Pinpoint the cell where the given text exists, returning its (X, Y) midpoint coordinate. 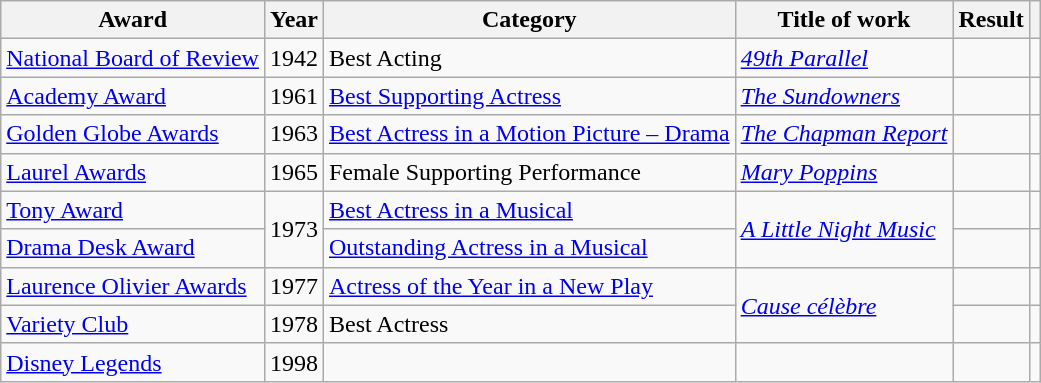
Laurence Olivier Awards (133, 286)
Best Acting (529, 58)
1973 (294, 229)
Best Actress (529, 324)
Variety Club (133, 324)
1978 (294, 324)
Best Supporting Actress (529, 96)
Award (133, 20)
Golden Globe Awards (133, 134)
1942 (294, 58)
Year (294, 20)
1998 (294, 362)
Category (529, 20)
National Board of Review (133, 58)
Laurel Awards (133, 172)
Mary Poppins (844, 172)
Title of work (844, 20)
1965 (294, 172)
Disney Legends (133, 362)
1977 (294, 286)
Actress of the Year in a New Play (529, 286)
1963 (294, 134)
1961 (294, 96)
The Chapman Report (844, 134)
Academy Award (133, 96)
Female Supporting Performance (529, 172)
Outstanding Actress in a Musical (529, 248)
Result (991, 20)
Tony Award (133, 210)
A Little Night Music (844, 229)
Drama Desk Award (133, 248)
49th Parallel (844, 58)
Cause célèbre (844, 305)
The Sundowners (844, 96)
Best Actress in a Motion Picture – Drama (529, 134)
Best Actress in a Musical (529, 210)
